Return (x, y) of the center of cell containing provided text 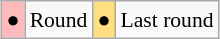
Last round (168, 20)
Round (59, 20)
